Provide the [X, Y] coordinate of the cell's center where the given text is located.  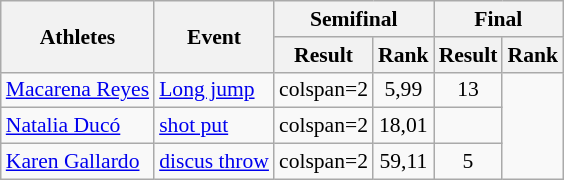
Event [214, 36]
18,01 [404, 126]
shot put [214, 126]
Final [498, 19]
5 [468, 162]
discus throw [214, 162]
Macarena Reyes [78, 90]
Karen Gallardo [78, 162]
Athletes [78, 36]
Natalia Ducó [78, 126]
Semifinal [354, 19]
59,11 [404, 162]
Long jump [214, 90]
5,99 [404, 90]
13 [468, 90]
